From the cell containing the given text, extract its center point as (x, y) coordinate. 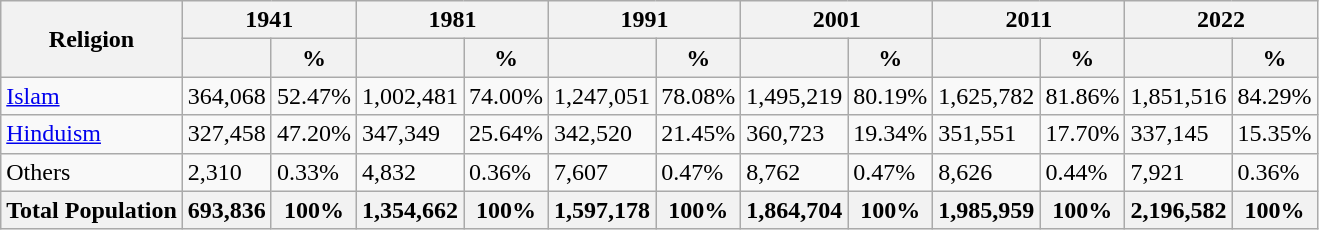
25.64% (506, 134)
327,458 (226, 134)
8,762 (794, 172)
21.45% (698, 134)
1,002,481 (410, 96)
84.29% (1274, 96)
1941 (269, 20)
1,985,959 (986, 210)
1991 (645, 20)
Total Population (92, 210)
351,551 (986, 134)
2011 (1029, 20)
7,921 (1178, 172)
0.44% (1082, 172)
7,607 (602, 172)
1,495,219 (794, 96)
15.35% (1274, 134)
52.47% (314, 96)
347,349 (410, 134)
2,310 (226, 172)
693,836 (226, 210)
81.86% (1082, 96)
17.70% (1082, 134)
4,832 (410, 172)
Hinduism (92, 134)
337,145 (1178, 134)
1,597,178 (602, 210)
364,068 (226, 96)
1981 (452, 20)
1,247,051 (602, 96)
74.00% (506, 96)
Islam (92, 96)
Religion (92, 39)
360,723 (794, 134)
2,196,582 (1178, 210)
0.33% (314, 172)
1,625,782 (986, 96)
1,864,704 (794, 210)
8,626 (986, 172)
2001 (837, 20)
342,520 (602, 134)
2022 (1221, 20)
1,851,516 (1178, 96)
19.34% (890, 134)
1,354,662 (410, 210)
78.08% (698, 96)
47.20% (314, 134)
80.19% (890, 96)
Others (92, 172)
